Scan for the cell matching the given text and deliver its [X, Y] coordinate at center. 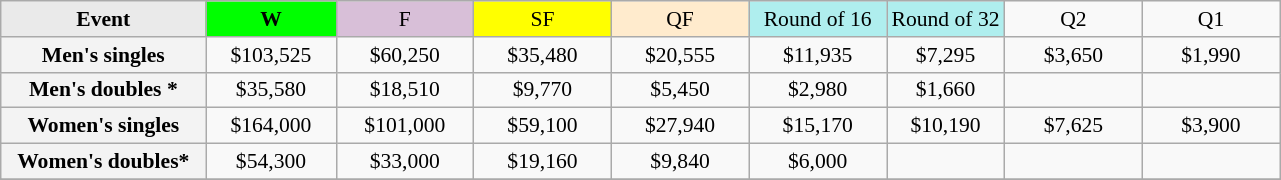
Event [104, 19]
W [271, 19]
$18,510 [405, 90]
$7,625 [1074, 126]
Round of 16 [818, 19]
$54,300 [271, 162]
Q2 [1074, 19]
$103,525 [271, 55]
F [405, 19]
$6,000 [818, 162]
Women's doubles* [104, 162]
$1,990 [1211, 55]
$27,940 [680, 126]
Round of 32 [945, 19]
Women's singles [104, 126]
$9,770 [543, 90]
$2,980 [818, 90]
$35,480 [543, 55]
SF [543, 19]
$9,840 [680, 162]
$60,250 [405, 55]
$11,935 [818, 55]
$19,160 [543, 162]
$101,000 [405, 126]
Men's singles [104, 55]
$10,190 [945, 126]
QF [680, 19]
$59,100 [543, 126]
$15,170 [818, 126]
$164,000 [271, 126]
$5,450 [680, 90]
$35,580 [271, 90]
$1,660 [945, 90]
$20,555 [680, 55]
$7,295 [945, 55]
Q1 [1211, 19]
Men's doubles * [104, 90]
$3,900 [1211, 126]
$33,000 [405, 162]
$3,650 [1074, 55]
